Scan for the cell matching the given text and deliver its [x, y] coordinate at center. 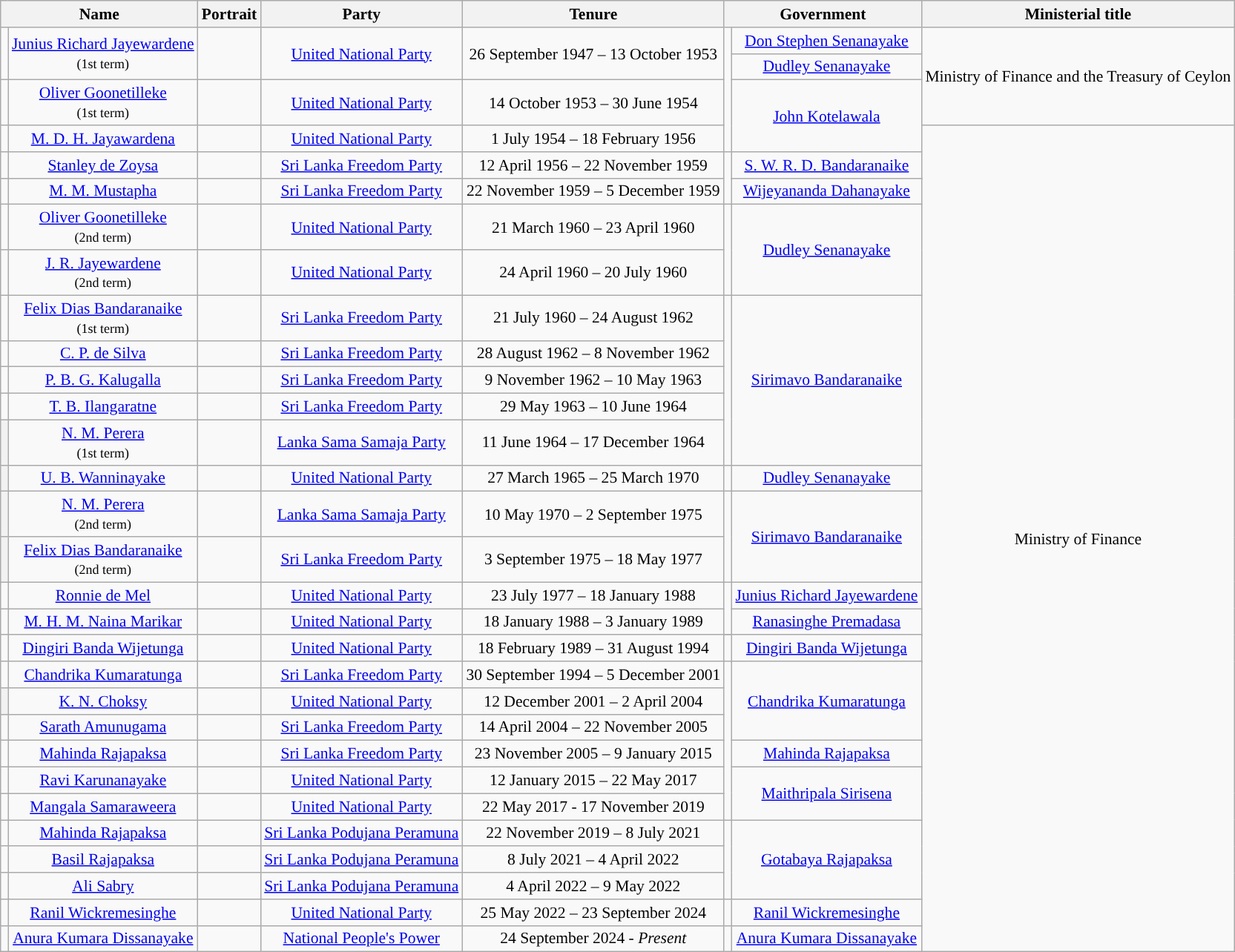
1 July 1954 – 18 February 1956 [593, 139]
Ravi Karunanayake [103, 781]
22 November 2019 – 8 July 2021 [593, 833]
14 April 2004 – 22 November 2005 [593, 727]
25 May 2022 – 23 September 2024 [593, 913]
Tenure [593, 14]
Ali Sabry [103, 886]
Ministry of Finance and the Treasury of Ceylon [1078, 76]
National People's Power [361, 939]
10 May 1970 – 2 September 1975 [593, 515]
Ranasinghe Premadasa [826, 622]
Wijeyananda Dahanayake [826, 191]
21 July 1960 – 24 August 1962 [593, 317]
C. P. de Silva [103, 354]
9 November 1962 – 10 May 1963 [593, 380]
30 September 1994 – 5 December 2001 [593, 675]
21 March 1960 – 23 April 1960 [593, 227]
Felix Dias Bandaranaike(2nd term) [103, 559]
Stanley de Zoysa [103, 165]
28 August 1962 – 8 November 1962 [593, 354]
Oliver Goonetilleke(2nd term) [103, 227]
P. B. G. Kalugalla [103, 380]
U. B. Wanninayake [103, 478]
4 April 2022 – 9 May 2022 [593, 886]
26 September 1947 – 13 October 1953 [593, 53]
11 June 1964 – 17 December 1964 [593, 442]
Government [823, 14]
23 July 1977 – 18 January 1988 [593, 595]
N. M. Perera(1st term) [103, 442]
18 February 1989 – 31 August 1994 [593, 649]
T. B. Ilangaratne [103, 407]
N. M. Perera(2nd term) [103, 515]
Maithripala Sirisena [826, 793]
Mangala Samaraweera [103, 807]
23 November 2005 – 9 January 2015 [593, 754]
Ministerial title [1078, 14]
S. W. R. D. Bandaranaike [826, 165]
12 January 2015 – 22 May 2017 [593, 781]
M. M. Mustapha [103, 191]
22 May 2017 - 17 November 2019 [593, 807]
Oliver Goonetilleke(1st term) [103, 102]
Name [99, 14]
Ronnie de Mel [103, 595]
Sarath Amunugama [103, 727]
14 October 1953 – 30 June 1954 [593, 102]
Basil Rajapaksa [103, 860]
12 April 1956 – 22 November 1959 [593, 165]
John Kotelawala [826, 116]
18 January 1988 – 3 January 1989 [593, 622]
Gotabaya Rajapaksa [826, 860]
Junius Richard Jayewardene [826, 595]
24 April 1960 – 20 July 1960 [593, 273]
Felix Dias Bandaranaike(1st term) [103, 317]
8 July 2021 – 4 April 2022 [593, 860]
27 March 1965 – 25 March 1970 [593, 478]
M. D. H. Jayawardena [103, 139]
J. R. Jayewardene(2nd term) [103, 273]
Don Stephen Senanayake [826, 41]
12 December 2001 – 2 April 2004 [593, 701]
K. N. Choksy [103, 701]
3 September 1975 – 18 May 1977 [593, 559]
29 May 1963 – 10 June 1964 [593, 407]
22 November 1959 – 5 December 1959 [593, 191]
24 September 2024 - Present [593, 939]
Portrait [229, 14]
Junius Richard Jayewardene(1st term) [103, 53]
Party [361, 14]
M. H. M. Naina Marikar [103, 622]
Ministry of Finance [1078, 538]
